Extract the [X, Y] coordinate from the center of the cell holding the provided text.  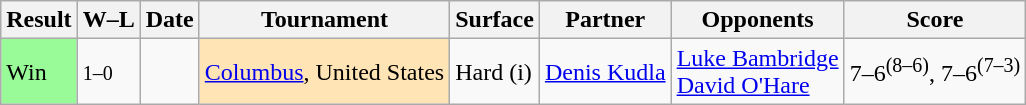
Win [39, 72]
Partner [605, 20]
Date [170, 20]
Tournament [324, 20]
Opponents [758, 20]
Result [39, 20]
W–L [108, 20]
7–6(8–6), 7–6(7–3) [935, 72]
Surface [495, 20]
Luke Bambridge David O'Hare [758, 72]
Hard (i) [495, 72]
Columbus, United States [324, 72]
Score [935, 20]
1–0 [108, 72]
Denis Kudla [605, 72]
